Find where the given text appears and provide that cell's center as (x, y) coordinate. 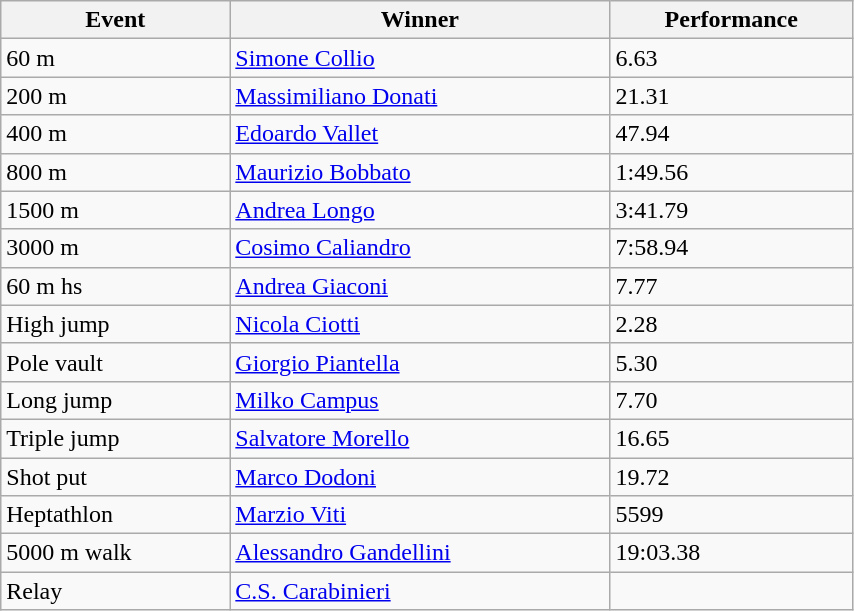
16.65 (731, 438)
Cosimo Caliandro (420, 248)
Maurizio Bobbato (420, 172)
7:58.94 (731, 248)
6.63 (731, 58)
C.S. Carabinieri (420, 591)
Triple jump (116, 438)
Heptathlon (116, 515)
Nicola Ciotti (420, 324)
Massimiliano Donati (420, 96)
Shot put (116, 477)
19.72 (731, 477)
400 m (116, 134)
5.30 (731, 362)
800 m (116, 172)
Performance (731, 20)
Andrea Giaconi (420, 286)
5000 m walk (116, 553)
Alessandro Gandellini (420, 553)
60 m hs (116, 286)
Event (116, 20)
1500 m (116, 210)
Milko Campus (420, 400)
Winner (420, 20)
Andrea Longo (420, 210)
Pole vault (116, 362)
60 m (116, 58)
7.70 (731, 400)
Relay (116, 591)
200 m (116, 96)
Marzio Viti (420, 515)
2.28 (731, 324)
47.94 (731, 134)
3000 m (116, 248)
Salvatore Morello (420, 438)
High jump (116, 324)
Long jump (116, 400)
Marco Dodoni (420, 477)
Simone Collio (420, 58)
19:03.38 (731, 553)
5599 (731, 515)
7.77 (731, 286)
1:49.56 (731, 172)
3:41.79 (731, 210)
Edoardo Vallet (420, 134)
Giorgio Piantella (420, 362)
21.31 (731, 96)
